Provide the (x, y) coordinate of the cell's center where the given text is located.  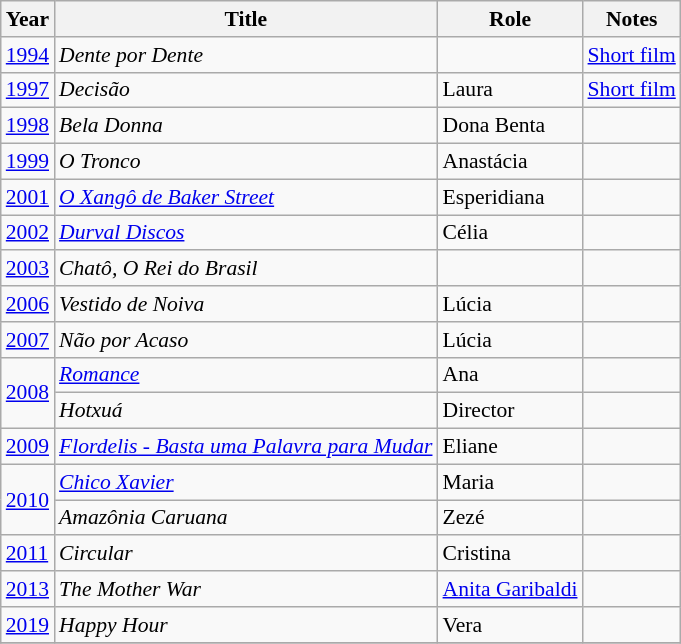
2002 (28, 233)
Year (28, 19)
Title (246, 19)
Vestido de Noiva (246, 304)
2010 (28, 500)
The Mother War (246, 589)
Vera (510, 625)
Flordelis - Basta uma Palavra para Mudar (246, 447)
Ana (510, 375)
2008 (28, 392)
2006 (28, 304)
2013 (28, 589)
Laura (510, 90)
Dente por Dente (246, 55)
Esperidiana (510, 197)
2007 (28, 340)
Zezé (510, 518)
Happy Hour (246, 625)
2011 (28, 554)
Amazônia Caruana (246, 518)
1999 (28, 162)
Hotxuá (246, 411)
Cristina (510, 554)
Célia (510, 233)
2001 (28, 197)
Dona Benta (510, 126)
Chico Xavier (246, 482)
Anita Garibaldi (510, 589)
1998 (28, 126)
Chatô, O Rei do Brasil (246, 269)
Notes (632, 19)
Circular (246, 554)
Director (510, 411)
Não por Acaso (246, 340)
Eliane (510, 447)
1994 (28, 55)
Role (510, 19)
Romance (246, 375)
Durval Discos (246, 233)
Bela Donna (246, 126)
O Tronco (246, 162)
Anastácia (510, 162)
2019 (28, 625)
2003 (28, 269)
Maria (510, 482)
Decisão (246, 90)
1997 (28, 90)
2009 (28, 447)
O Xangô de Baker Street (246, 197)
